Identify which cell holds the provided text, then report its [X, Y] central coordinate. 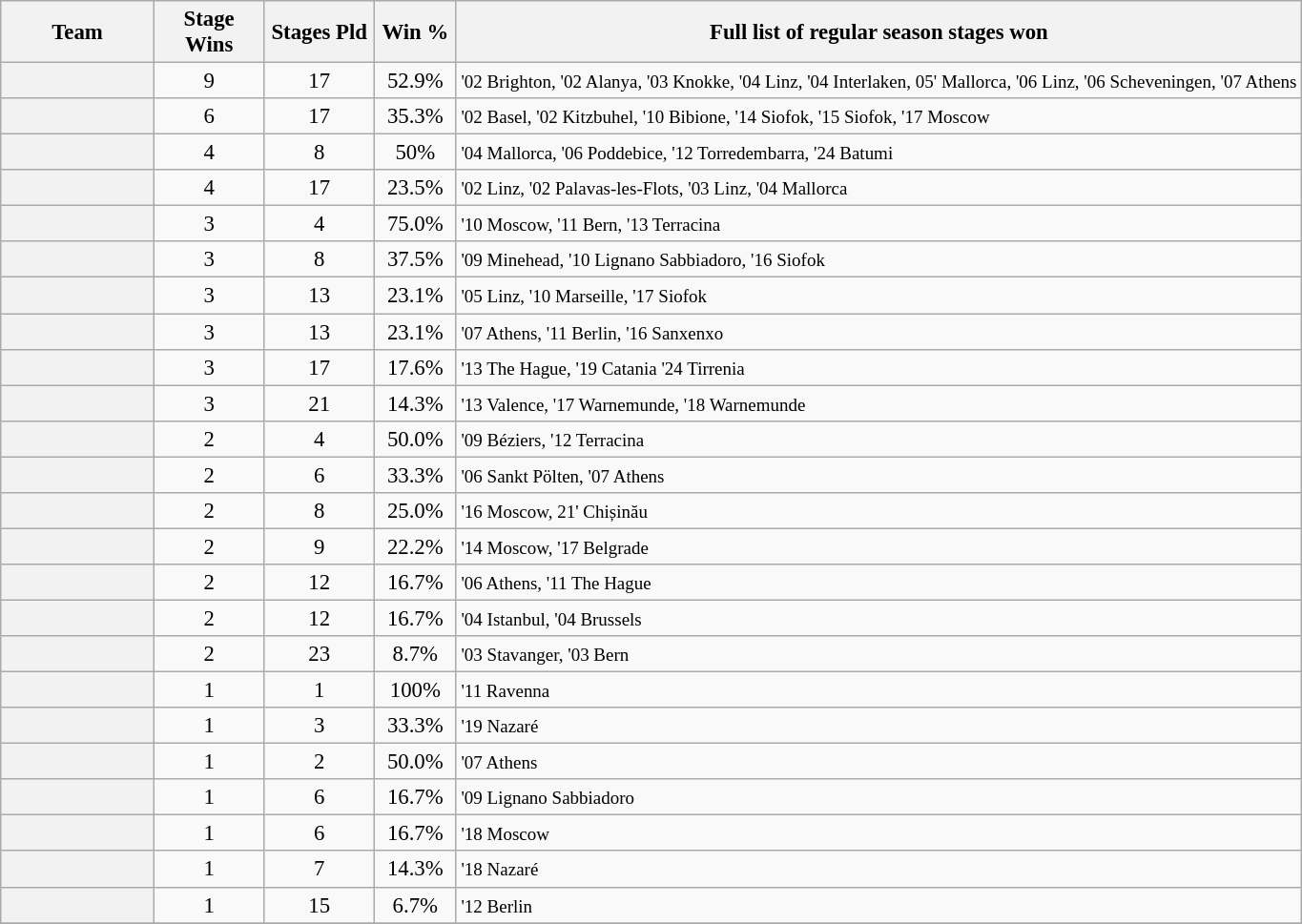
'14 Moscow, '17 Belgrade [879, 546]
'13 Valence, '17 Warnemunde, '18 Warnemunde [879, 403]
'02 Basel, '02 Kitzbuhel, '10 Bibione, '14 Siofok, '15 Siofok, '17 Moscow [879, 116]
'12 Berlin [879, 905]
37.5% [416, 260]
21 [320, 403]
75.0% [416, 224]
'09 Lignano Sabbiadoro [879, 797]
7 [320, 870]
'13 The Hague, '19 Catania '24 Tirrenia [879, 367]
17.6% [416, 367]
'09 Minehead, '10 Lignano Sabbiadoro, '16 Siofok [879, 260]
'11 Ravenna [879, 690]
'19 Nazaré [879, 726]
50% [416, 153]
15 [320, 905]
'07 Athens [879, 762]
Stage Wins [209, 32]
'04 Mallorca, '06 Poddebice, '12 Torredembarra, '24 Batumi [879, 153]
'03 Stavanger, '03 Bern [879, 654]
Stages Pld [320, 32]
'06 Sankt Pölten, '07 Athens [879, 475]
25.0% [416, 511]
23.5% [416, 188]
100% [416, 690]
'10 Moscow, '11 Bern, '13 Terracina [879, 224]
'07 Athens, '11 Berlin, '16 Sanxenxo [879, 332]
35.3% [416, 116]
52.9% [416, 81]
'02 Linz, '02 Palavas-les-Flots, '03 Linz, '04 Mallorca [879, 188]
'06 Athens, '11 The Hague [879, 583]
'18 Moscow [879, 833]
8.7% [416, 654]
'05 Linz, '10 Marseille, '17 Siofok [879, 296]
Full list of regular season stages won [879, 32]
'02 Brighton, '02 Alanya, '03 Knokke, '04 Linz, '04 Interlaken, 05' Mallorca, '06 Linz, '06 Scheveningen, '07 Athens [879, 81]
Team [78, 32]
23 [320, 654]
Win % [416, 32]
'09 Béziers, '12 Terracina [879, 439]
6.7% [416, 905]
22.2% [416, 546]
'04 Istanbul, '04 Brussels [879, 618]
'18 Nazaré [879, 870]
'16 Moscow, 21' Chișinău [879, 511]
